From the cell containing the given text, extract its center point as [x, y] coordinate. 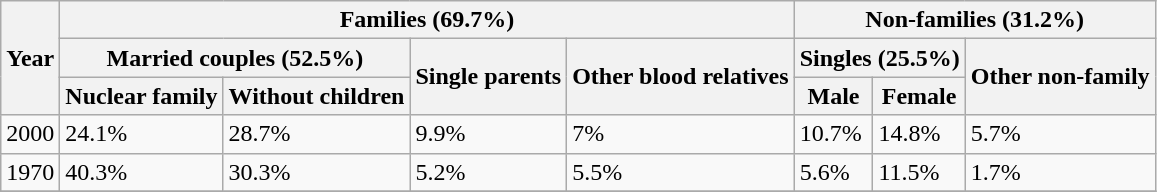
24.1% [142, 134]
5.7% [1060, 134]
Female [919, 96]
1970 [30, 172]
Without children [316, 96]
40.3% [142, 172]
14.8% [919, 134]
1.7% [1060, 172]
Other non-family [1060, 77]
Single parents [488, 77]
5.5% [681, 172]
28.7% [316, 134]
Year [30, 58]
Nuclear family [142, 96]
Male [834, 96]
Married couples (52.5%) [235, 58]
5.2% [488, 172]
5.6% [834, 172]
30.3% [316, 172]
7% [681, 134]
9.9% [488, 134]
10.7% [834, 134]
11.5% [919, 172]
2000 [30, 134]
Non-families (31.2%) [974, 20]
Singles (25.5%) [880, 58]
Families (69.7%) [427, 20]
Other blood relatives [681, 77]
